Return the (X, Y) coordinate for the center point of the cell that contains the specified text.  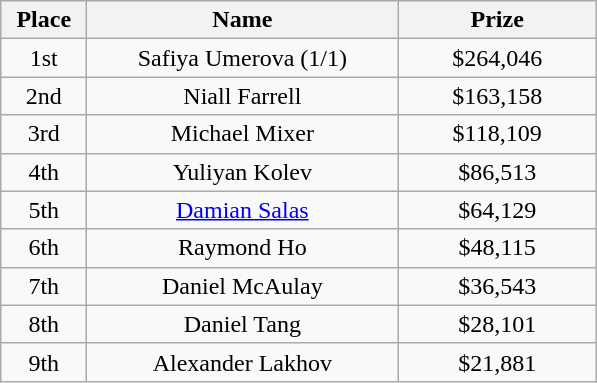
$28,101 (498, 324)
Raymond Ho (242, 248)
1st (44, 58)
Damian Salas (242, 210)
Yuliyan Kolev (242, 172)
3rd (44, 134)
$86,513 (498, 172)
2nd (44, 96)
Place (44, 20)
Safiya Umerova (1/1) (242, 58)
$64,129 (498, 210)
Prize (498, 20)
$36,543 (498, 286)
7th (44, 286)
Alexander Lakhov (242, 362)
$21,881 (498, 362)
$264,046 (498, 58)
6th (44, 248)
$163,158 (498, 96)
Michael Mixer (242, 134)
$48,115 (498, 248)
$118,109 (498, 134)
9th (44, 362)
5th (44, 210)
Niall Farrell (242, 96)
4th (44, 172)
Daniel Tang (242, 324)
Name (242, 20)
8th (44, 324)
Daniel McAulay (242, 286)
